Locate the cell with the specified text and output its [x, y] center coordinate. 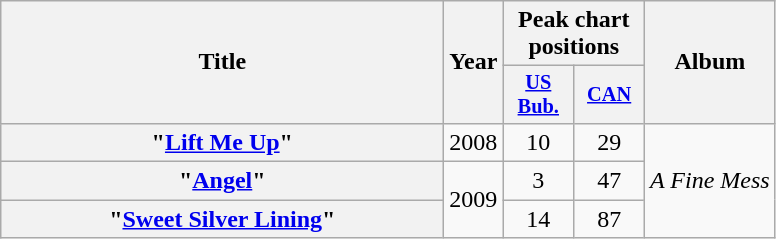
"Lift Me Up" [222, 142]
Year [474, 62]
Album [710, 62]
Peak chart positions [574, 34]
CAN [610, 95]
2009 [474, 200]
3 [538, 181]
2008 [474, 142]
"Sweet Silver Lining" [222, 219]
Title [222, 62]
A Fine Mess [710, 180]
"Angel" [222, 181]
87 [610, 219]
14 [538, 219]
47 [610, 181]
10 [538, 142]
29 [610, 142]
USBub. [538, 95]
